Capture the cell that displays the provided text and extract its [x, y] central coordinate. 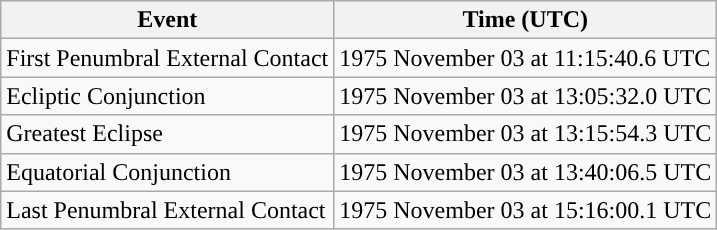
1975 November 03 at 11:15:40.6 UTC [526, 58]
Event [168, 20]
Time (UTC) [526, 20]
First Penumbral External Contact [168, 58]
Greatest Eclipse [168, 134]
1975 November 03 at 13:05:32.0 UTC [526, 96]
Last Penumbral External Contact [168, 210]
1975 November 03 at 15:16:00.1 UTC [526, 210]
Ecliptic Conjunction [168, 96]
1975 November 03 at 13:15:54.3 UTC [526, 134]
1975 November 03 at 13:40:06.5 UTC [526, 172]
Equatorial Conjunction [168, 172]
